Find where the given text appears and provide that cell's center as [x, y] coordinate. 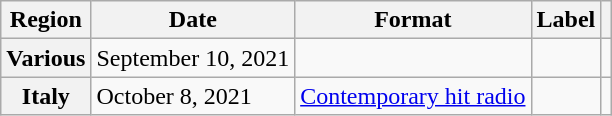
Italy [46, 96]
Region [46, 20]
Date [193, 20]
Format [413, 20]
Various [46, 58]
October 8, 2021 [193, 96]
September 10, 2021 [193, 58]
Label [566, 20]
Contemporary hit radio [413, 96]
